Pinpoint the cell where the given text exists, returning its [X, Y] midpoint coordinate. 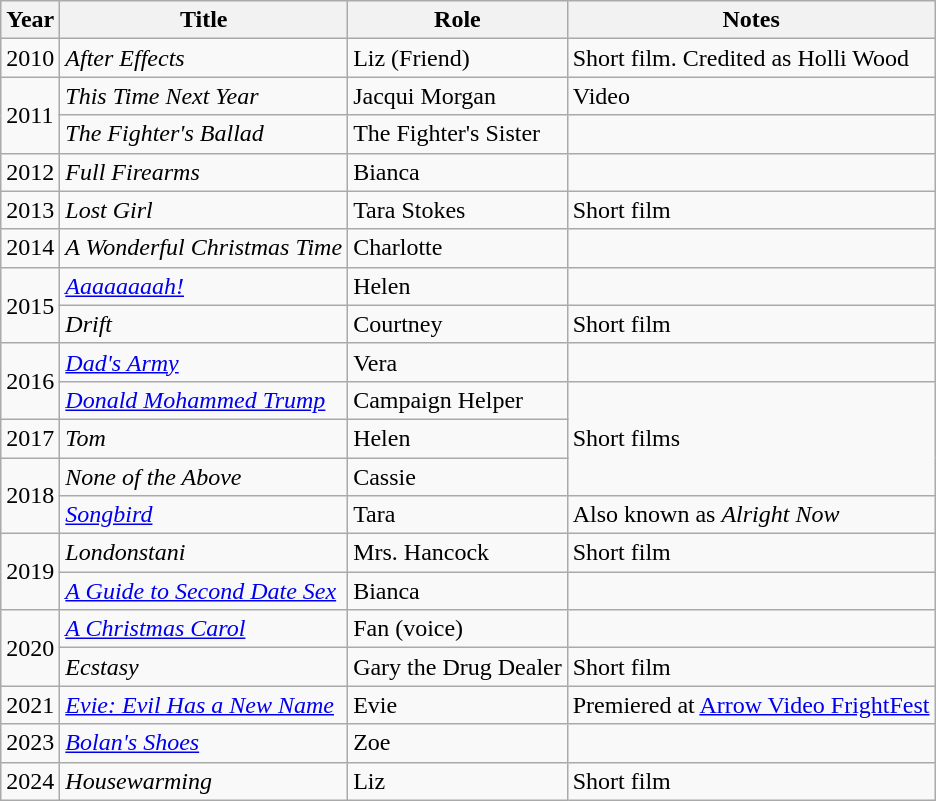
Short films [751, 438]
Lost Girl [204, 210]
Premiered at Arrow Video FrightFest [751, 705]
2013 [30, 210]
Liz (Friend) [458, 58]
Tara [458, 515]
Zoe [458, 743]
Evie: Evil Has a New Name [204, 705]
2016 [30, 381]
A Christmas Carol [204, 629]
A Guide to Second Date Sex [204, 591]
Year [30, 20]
Jacqui Morgan [458, 96]
2020 [30, 648]
Gary the Drug Dealer [458, 667]
Drift [204, 324]
Mrs. Hancock [458, 553]
2021 [30, 705]
Video [751, 96]
Campaign Helper [458, 400]
Donald Mohammed Trump [204, 400]
Full Firearms [204, 172]
Title [204, 20]
2012 [30, 172]
Tom [204, 438]
Liz [458, 781]
2015 [30, 305]
2018 [30, 496]
2024 [30, 781]
Aaaaaaaah! [204, 286]
Also known as Alright Now [751, 515]
None of the Above [204, 477]
2010 [30, 58]
The Fighter's Sister [458, 134]
Vera [458, 362]
Dad's Army [204, 362]
Ecstasy [204, 667]
Charlotte [458, 248]
Fan (voice) [458, 629]
2023 [30, 743]
Short film. Credited as Holli Wood [751, 58]
Housewarming [204, 781]
2011 [30, 115]
Londonstani [204, 553]
After Effects [204, 58]
2014 [30, 248]
This Time Next Year [204, 96]
The Fighter's Ballad [204, 134]
Role [458, 20]
Tara Stokes [458, 210]
Songbird [204, 515]
2017 [30, 438]
Notes [751, 20]
Courtney [458, 324]
Evie [458, 705]
Cassie [458, 477]
2019 [30, 572]
A Wonderful Christmas Time [204, 248]
Bolan's Shoes [204, 743]
